Extract the (X, Y) coordinate from the center of the cell holding the provided text.  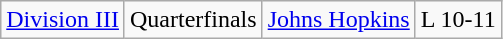
L 10-11 (458, 20)
Division III (63, 20)
Quarterfinals (193, 20)
Johns Hopkins (338, 20)
